Search for the cell housing the specified text and yield its (x, y) center coordinate. 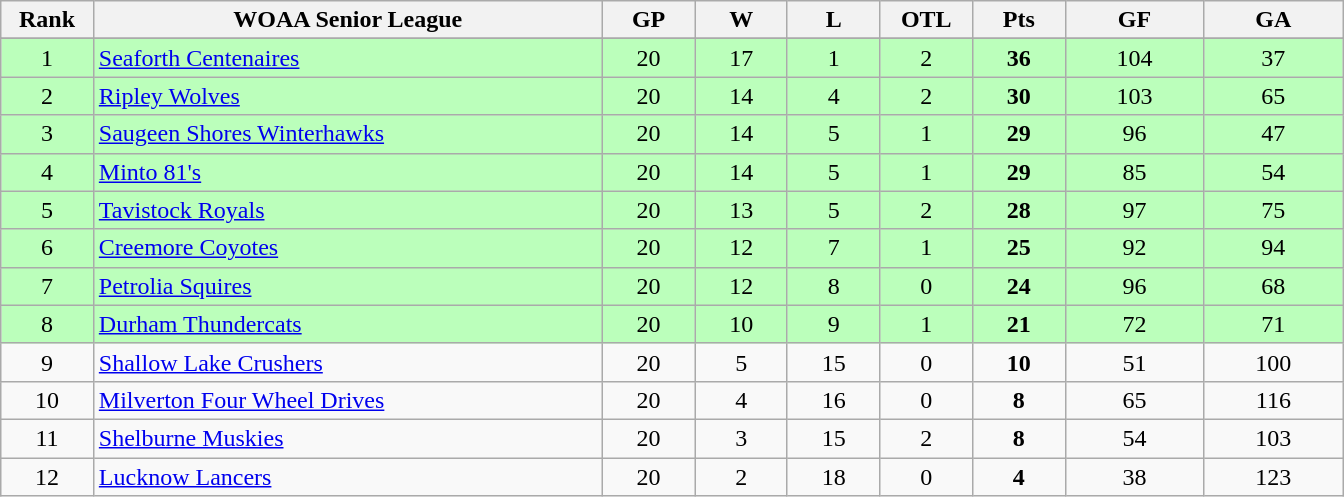
Lucknow Lancers (348, 477)
Petrolia Squires (348, 286)
36 (1020, 58)
104 (1134, 58)
Minto 81's (348, 172)
16 (834, 400)
L (834, 20)
51 (1134, 362)
Rank (48, 20)
GA (1274, 20)
24 (1020, 286)
97 (1134, 210)
Pts (1020, 20)
11 (48, 438)
GF (1134, 20)
GP (648, 20)
21 (1020, 324)
Tavistock Royals (348, 210)
6 (48, 248)
17 (742, 58)
72 (1134, 324)
Creemore Coyotes (348, 248)
94 (1274, 248)
75 (1274, 210)
Shallow Lake Crushers (348, 362)
47 (1274, 134)
100 (1274, 362)
38 (1134, 477)
WOAA Senior League (348, 20)
Durham Thundercats (348, 324)
68 (1274, 286)
W (742, 20)
Milverton Four Wheel Drives (348, 400)
123 (1274, 477)
25 (1020, 248)
37 (1274, 58)
Saugeen Shores Winterhawks (348, 134)
13 (742, 210)
30 (1020, 96)
Seaforth Centenaires (348, 58)
Shelburne Muskies (348, 438)
Ripley Wolves (348, 96)
92 (1134, 248)
71 (1274, 324)
OTL (926, 20)
85 (1134, 172)
28 (1020, 210)
116 (1274, 400)
18 (834, 477)
